For the text-containing cell, return its midpoint in (x, y) coordinate format. 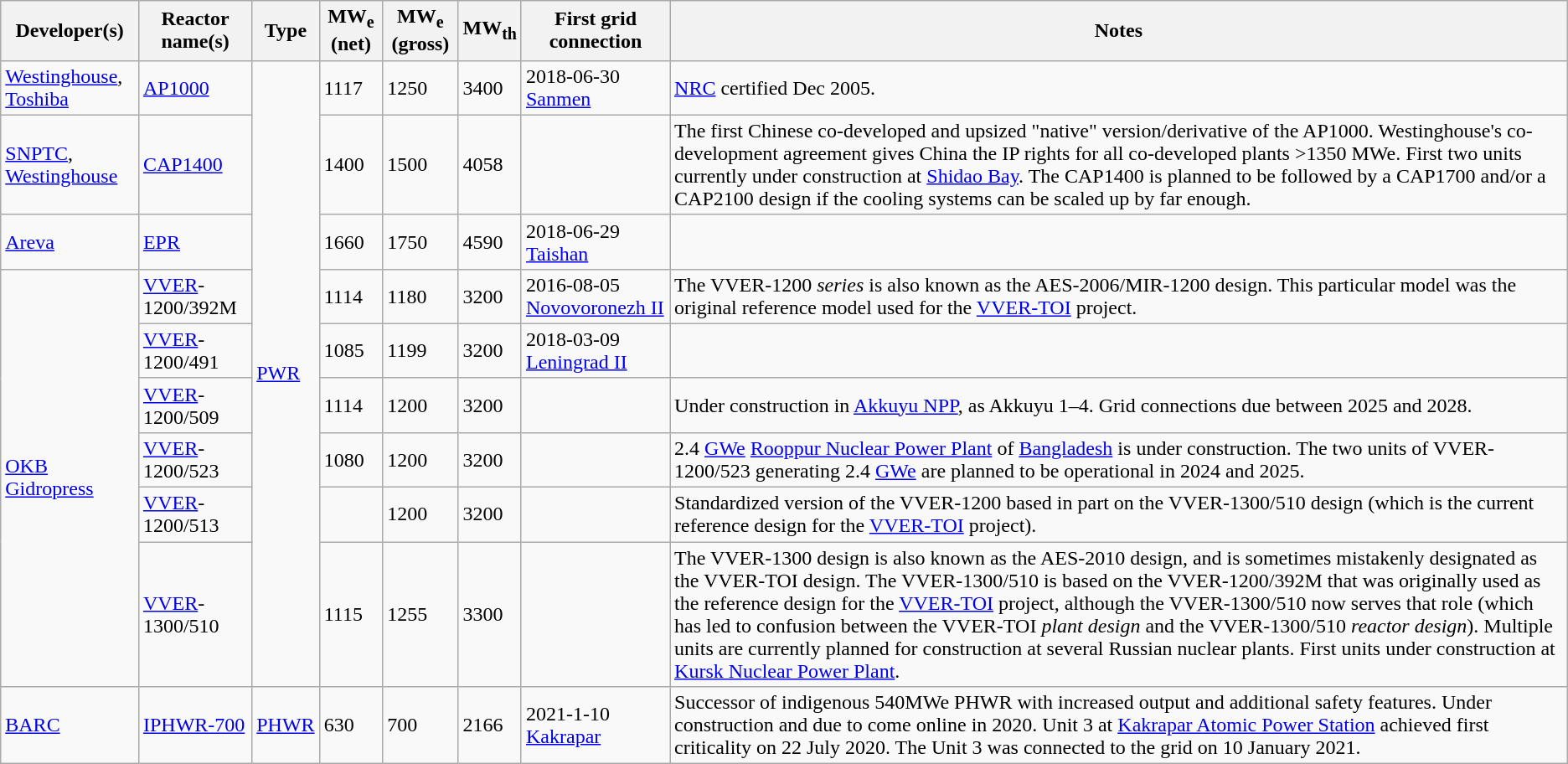
2018-06-30 Sanmen (595, 87)
2021-1-10 Kakrapar (595, 725)
VVER-1300/510 (194, 615)
1180 (420, 297)
700 (420, 725)
NRC certified Dec 2005. (1119, 87)
1080 (351, 459)
1500 (420, 164)
630 (351, 725)
VVER-1200/392M (194, 297)
MWe (gross) (420, 30)
Notes (1119, 30)
1255 (420, 615)
VVER-1200/491 (194, 350)
3300 (490, 615)
MWe (net) (351, 30)
2018-06-29 Taishan (595, 241)
MWth (490, 30)
OKB Gidropress (70, 478)
4058 (490, 164)
1117 (351, 87)
Standardized version of the VVER-1200 based in part on the VVER-1300/510 design (which is the current reference design for the VVER-TOI project). (1119, 514)
Developer(s) (70, 30)
PWR (286, 374)
1085 (351, 350)
1660 (351, 241)
Areva (70, 241)
2016-08-05 Novovoronezh II (595, 297)
VVER-1200/523 (194, 459)
EPR (194, 241)
4590 (490, 241)
Westinghouse, Toshiba (70, 87)
1750 (420, 241)
AP1000 (194, 87)
First grid connection (595, 30)
SNPTC, Westinghouse (70, 164)
CAP1400 (194, 164)
IPHWR-700 (194, 725)
1250 (420, 87)
BARC (70, 725)
VVER-1200/509 (194, 405)
2018-03-09 Leningrad II (595, 350)
3400 (490, 87)
1400 (351, 164)
1115 (351, 615)
Under construction in Akkuyu NPP, as Akkuyu 1–4. Grid connections due between 2025 and 2028. (1119, 405)
PHWR (286, 725)
1199 (420, 350)
2166 (490, 725)
Type (286, 30)
Reactor name(s) (194, 30)
VVER-1200/513 (194, 514)
